Determine the [x, y] coordinate at the center of the cell enclosing the given text.  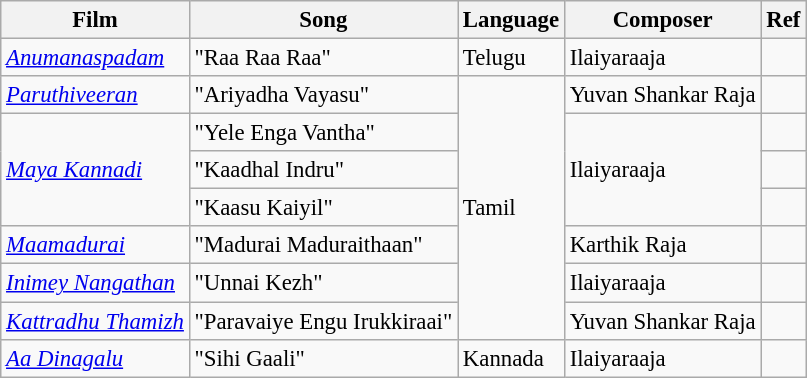
Kannada [512, 358]
"Madurai Maduraithaan" [323, 245]
Film [95, 20]
"Kaasu Kaiyil" [323, 208]
Telugu [512, 58]
Inimey Nangathan [95, 283]
Ref [784, 20]
Tamil [512, 208]
Karthik Raja [662, 245]
Kattradhu Thamizh [95, 321]
Song [323, 20]
"Sihi Gaali" [323, 358]
"Yele Enga Vantha" [323, 133]
Maya Kannadi [95, 170]
"Paravaiye Engu Irukkiraai" [323, 321]
"Ariyadha Vayasu" [323, 95]
Language [512, 20]
Maamadurai [95, 245]
Anumanaspadam [95, 58]
"Unnai Kezh" [323, 283]
"Kaadhal Indru" [323, 170]
Paruthiveeran [95, 95]
Composer [662, 20]
"Raa Raa Raa" [323, 58]
Aa Dinagalu [95, 358]
